Return the [X, Y] coordinate for the center point of the cell that contains the specified text.  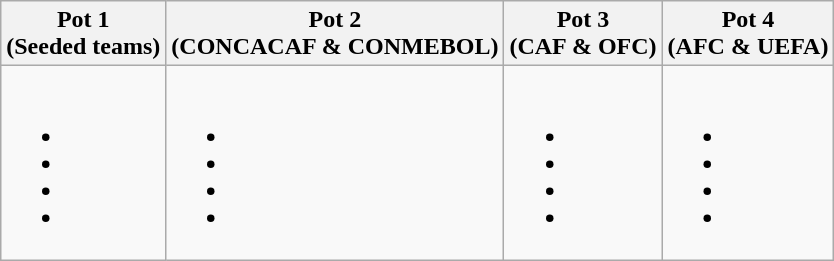
Pot 4(AFC & UEFA) [748, 34]
Pot 3(CAF & OFC) [583, 34]
Pot 2(CONCACAF & CONMEBOL) [335, 34]
Pot 1(Seeded teams) [84, 34]
